For the text-containing cell, return its midpoint in (X, Y) coordinate format. 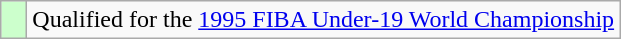
Qualified for the 1995 FIBA Under-19 World Championship (324, 20)
